Extract the [X, Y] coordinate from the center of the cell holding the provided text.  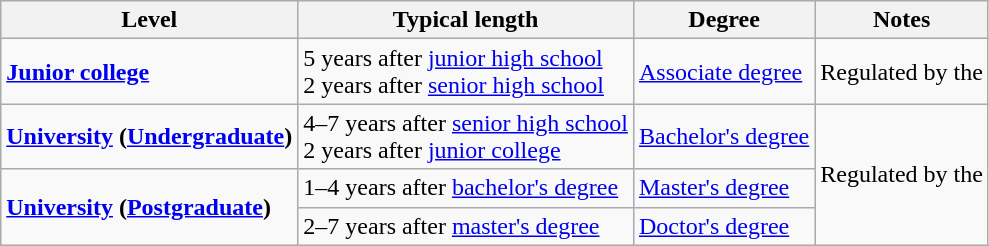
University (Undergraduate) [150, 136]
Junior college [150, 72]
1–4 years after bachelor's degree [466, 188]
Bachelor's degree [724, 136]
Degree [724, 20]
Notes [902, 20]
Level [150, 20]
5 years after junior high school2 years after senior high school [466, 72]
Doctor's degree [724, 226]
2–7 years after master's degree [466, 226]
University (Postgraduate) [150, 207]
Associate degree [724, 72]
Typical length [466, 20]
4–7 years after senior high school2 years after junior college [466, 136]
Master's degree [724, 188]
